Return the [X, Y] coordinate for the center point of the cell that contains the specified text.  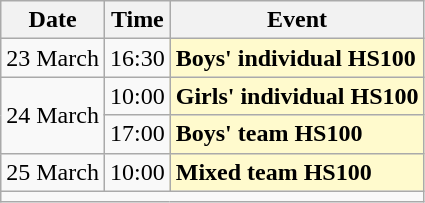
Time [137, 20]
17:00 [137, 134]
Boys' team HS100 [297, 134]
Boys' individual HS100 [297, 58]
Girls' individual HS100 [297, 96]
25 March [53, 172]
16:30 [137, 58]
24 March [53, 115]
Date [53, 20]
Mixed team HS100 [297, 172]
23 March [53, 58]
Event [297, 20]
